Provide the [x, y] coordinate of the cell's center where the given text is located.  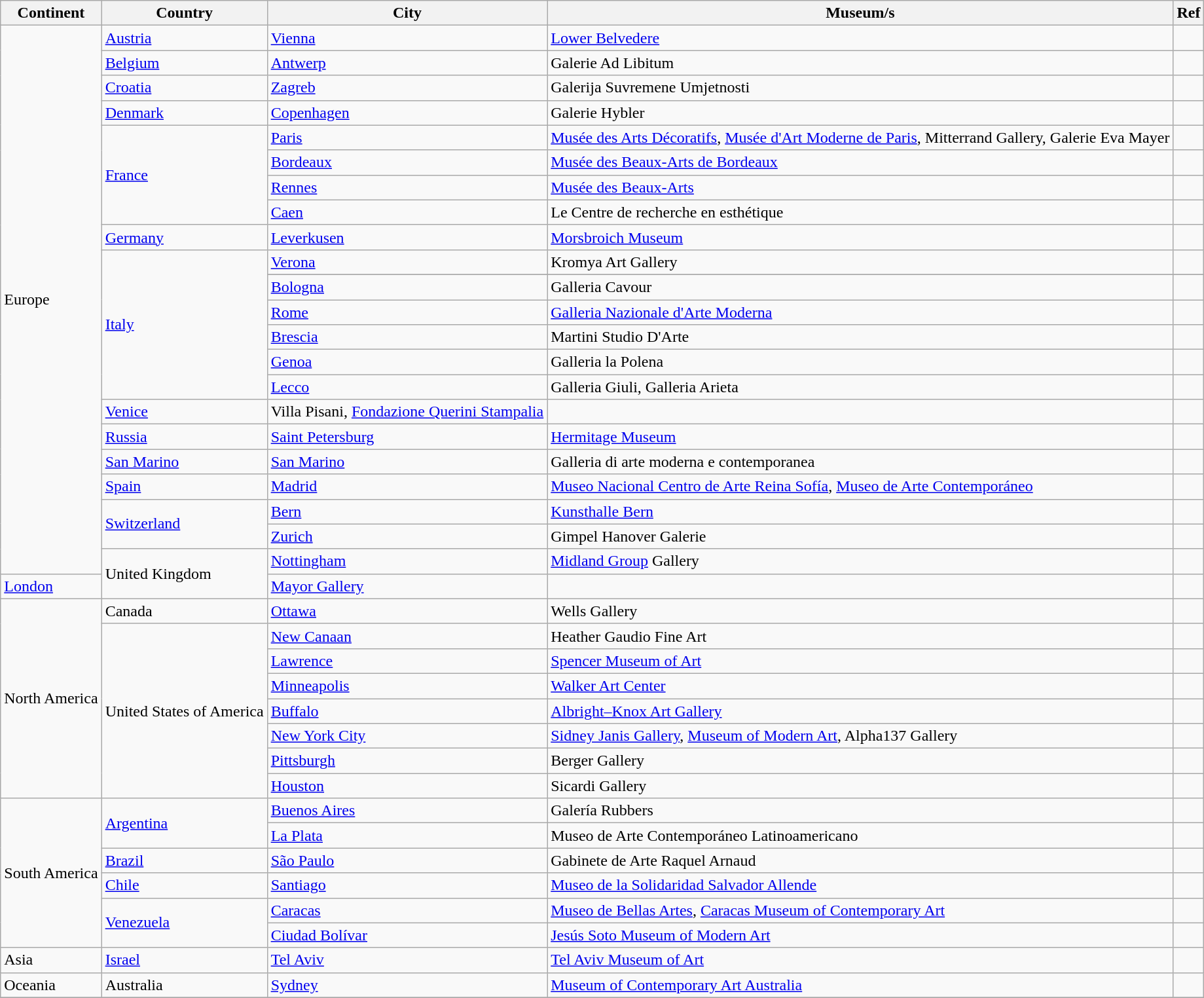
São Paulo [407, 860]
Venezuela [185, 923]
Rome [407, 312]
United Kingdom [185, 574]
Israel [185, 960]
Kromya Art Gallery [860, 262]
Galerie Ad Libitum [860, 63]
Sydney [407, 985]
France [185, 175]
Genoa [407, 362]
Belgium [185, 63]
London [51, 586]
Hermitage Museum [860, 437]
Musée des Beaux-Arts de Bordeaux [860, 162]
Caracas [407, 910]
Musée des Arts Décoratifs, Musée d'Art Moderne de Paris, Mitterrand Gallery, Galerie Eva Mayer [860, 138]
Leverkusen [407, 237]
Sicardi Gallery [860, 786]
Museum/s [860, 13]
Museo de Bellas Artes, Caracas Museum of Contemporary Art [860, 910]
Country [185, 13]
Buenos Aires [407, 811]
New York City [407, 736]
Gimpel Hanover Galerie [860, 536]
Walker Art Center [860, 686]
Saint Petersburg [407, 437]
Bern [407, 511]
Argentina [185, 823]
Santiago [407, 885]
Berger Gallery [860, 761]
Spencer Museum of Art [860, 661]
Lawrence [407, 661]
Australia [185, 985]
Italy [185, 324]
Morsbroich Museum [860, 237]
Museo de la Solidaridad Salvador Allende [860, 885]
Galleria Cavour [860, 287]
Galería Rubbers [860, 811]
Spain [185, 487]
Chile [185, 885]
Asia [51, 960]
Ref [1189, 13]
Villa Pisani, Fondazione Querini Stampalia [407, 412]
Houston [407, 786]
Continent [51, 13]
Bologna [407, 287]
Ciudad Bolívar [407, 935]
Kunsthalle Bern [860, 511]
Museum of Contemporary Art Australia [860, 985]
City [407, 13]
Museo Nacional Centro de Arte Reina Sofía, Museo de Arte Contemporáneo [860, 487]
Venice [185, 412]
New Canaan [407, 636]
Pittsburgh [407, 761]
Rennes [407, 187]
Galleria Nazionale d'Arte Moderna [860, 312]
Martini Studio D'Arte [860, 337]
Galleria di arte moderna e contemporanea [860, 462]
Heather Gaudio Fine Art [860, 636]
Switzerland [185, 524]
Mayor Gallery [407, 586]
Tel Aviv Museum of Art [860, 960]
Wells Gallery [860, 611]
Nottingham [407, 561]
Copenhagen [407, 113]
Galerija Suvremene Umjetnosti [860, 88]
Germany [185, 237]
Europe [51, 300]
Galleria la Polena [860, 362]
Minneapolis [407, 686]
Madrid [407, 487]
Midland Group Gallery [860, 561]
Galleria Giuli, Galleria Arieta [860, 387]
Caen [407, 212]
Ottawa [407, 611]
Galerie Hybler [860, 113]
Zagreb [407, 88]
Zurich [407, 536]
Bordeaux [407, 162]
Antwerp [407, 63]
Brescia [407, 337]
North America [51, 698]
United States of America [185, 711]
Le Centre de recherche en esthétique [860, 212]
Sidney Janis Gallery, Museum of Modern Art, Alpha137 Gallery [860, 736]
Vienna [407, 38]
Museo de Arte Contemporáneo Latinoamericano [860, 836]
Albright–Knox Art Gallery [860, 711]
Verona [407, 262]
Buffalo [407, 711]
Jesús Soto Museum of Modern Art [860, 935]
Gabinete de Arte Raquel Arnaud [860, 860]
Russia [185, 437]
Musée des Beaux-Arts [860, 187]
Tel Aviv [407, 960]
Canada [185, 611]
Croatia [185, 88]
Paris [407, 138]
Austria [185, 38]
Brazil [185, 860]
Oceania [51, 985]
Denmark [185, 113]
South America [51, 873]
La Plata [407, 836]
Lecco [407, 387]
Lower Belvedere [860, 38]
